Return [x, y] of the center of cell containing provided text 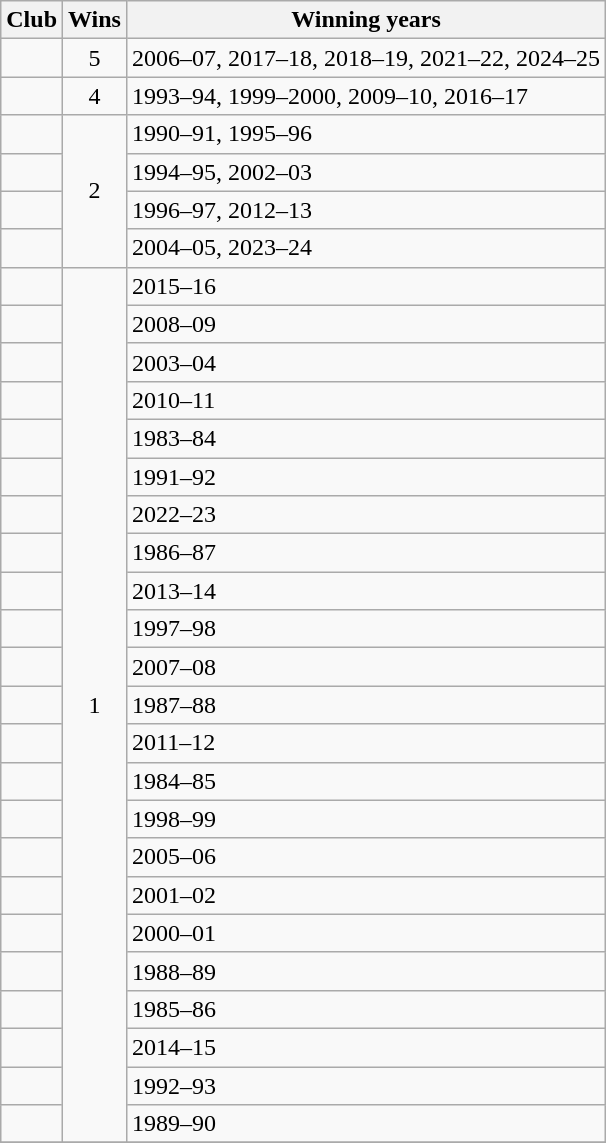
2 [95, 191]
2010–11 [366, 400]
1990–91, 1995–96 [366, 134]
1984–85 [366, 781]
2014–15 [366, 1047]
1 [95, 704]
1991–92 [366, 477]
2022–23 [366, 515]
5 [95, 58]
1987–88 [366, 705]
1988–89 [366, 971]
2013–14 [366, 591]
1989–90 [366, 1124]
1997–98 [366, 629]
1983–84 [366, 438]
4 [95, 96]
2011–12 [366, 743]
1985–86 [366, 1009]
2000–01 [366, 933]
Wins [95, 20]
2015–16 [366, 286]
2005–06 [366, 857]
2008–09 [366, 324]
2006–07, 2017–18, 2018–19, 2021–22, 2024–25 [366, 58]
1986–87 [366, 553]
2007–08 [366, 667]
1994–95, 2002–03 [366, 172]
2001–02 [366, 895]
Club [32, 20]
1998–99 [366, 819]
1993–94, 1999–2000, 2009–10, 2016–17 [366, 96]
2004–05, 2023–24 [366, 248]
1992–93 [366, 1085]
1996–97, 2012–13 [366, 210]
2003–04 [366, 362]
Winning years [366, 20]
